Find where the given text appears and provide that cell's center as [X, Y] coordinate. 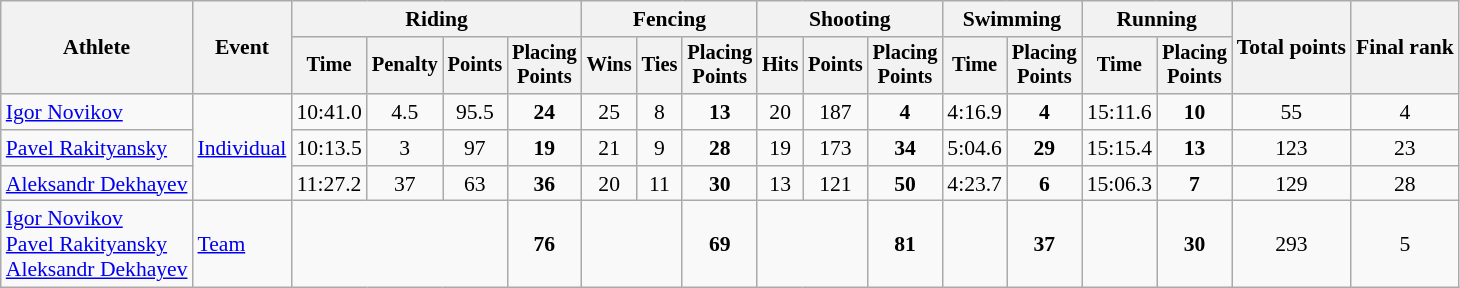
81 [906, 244]
Pavel Rakityansky [97, 148]
4:16.9 [974, 112]
Igor Novikov [97, 112]
5 [1405, 244]
11:27.2 [328, 184]
15:11.6 [1120, 112]
Running [1157, 19]
Final rank [1405, 48]
7 [1194, 184]
8 [660, 112]
Wins [610, 66]
123 [1292, 148]
Igor NovikovPavel RakityanskyAleksandr Dekhayev [97, 244]
95.5 [475, 112]
173 [835, 148]
4:23.7 [974, 184]
9 [660, 148]
Riding [436, 19]
129 [1292, 184]
Penalty [405, 66]
10 [1194, 112]
50 [906, 184]
293 [1292, 244]
Ties [660, 66]
Shooting [850, 19]
24 [544, 112]
Swimming [1012, 19]
23 [1405, 148]
Team [242, 244]
Total points [1292, 48]
Aleksandr Dekhayev [97, 184]
10:41.0 [328, 112]
21 [610, 148]
121 [835, 184]
5:04.6 [974, 148]
69 [720, 244]
187 [835, 112]
76 [544, 244]
Individual [242, 148]
55 [1292, 112]
3 [405, 148]
25 [610, 112]
15:06.3 [1120, 184]
11 [660, 184]
10:13.5 [328, 148]
Hits [780, 66]
6 [1044, 184]
Athlete [97, 48]
Fencing [670, 19]
15:15.4 [1120, 148]
36 [544, 184]
29 [1044, 148]
63 [475, 184]
97 [475, 148]
Event [242, 48]
34 [906, 148]
4.5 [405, 112]
